Output the (x, y) coordinate of the center of the cell containing the given text.  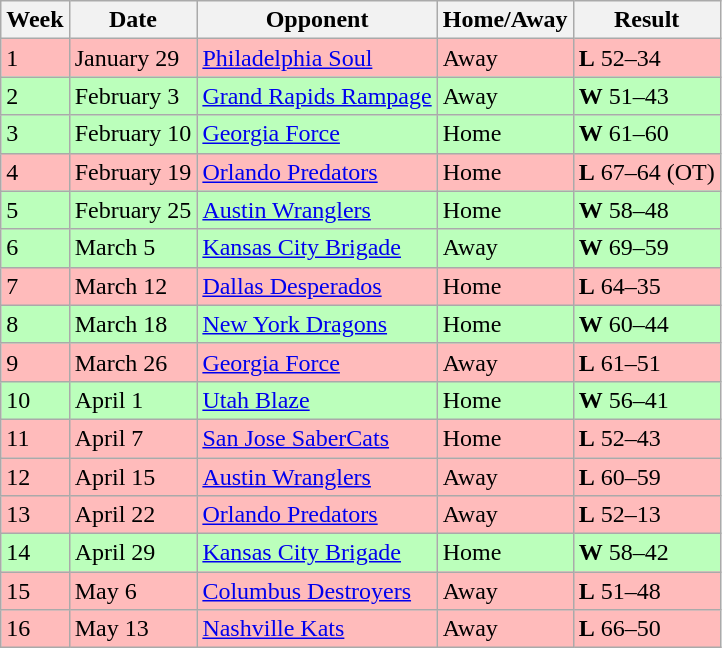
Nashville Kats (317, 629)
May 13 (133, 629)
L 64–35 (646, 286)
L 51–48 (646, 591)
Result (646, 20)
L 52–43 (646, 438)
5 (35, 210)
New York Dragons (317, 324)
February 3 (133, 96)
Columbus Destroyers (317, 591)
March 12 (133, 286)
4 (35, 172)
March 18 (133, 324)
16 (35, 629)
7 (35, 286)
Week (35, 20)
Utah Blaze (317, 400)
April 1 (133, 400)
L 52–13 (646, 515)
Opponent (317, 20)
8 (35, 324)
W 51–43 (646, 96)
February 25 (133, 210)
W 56–41 (646, 400)
3 (35, 134)
W 60–44 (646, 324)
March 5 (133, 248)
W 69–59 (646, 248)
L 61–51 (646, 362)
Grand Rapids Rampage (317, 96)
14 (35, 553)
9 (35, 362)
1 (35, 58)
15 (35, 591)
February 19 (133, 172)
San Jose SaberCats (317, 438)
March 26 (133, 362)
February 10 (133, 134)
April 7 (133, 438)
Home/Away (505, 20)
Philadelphia Soul (317, 58)
12 (35, 477)
13 (35, 515)
May 6 (133, 591)
W 61–60 (646, 134)
L 66–50 (646, 629)
W 58–42 (646, 553)
Date (133, 20)
L 52–34 (646, 58)
Dallas Desperados (317, 286)
April 22 (133, 515)
January 29 (133, 58)
April 15 (133, 477)
L 67–64 (OT) (646, 172)
L 60–59 (646, 477)
6 (35, 248)
10 (35, 400)
11 (35, 438)
2 (35, 96)
April 29 (133, 553)
W 58–48 (646, 210)
